Provide the [X, Y] coordinate of the cell's center where the given text is located.  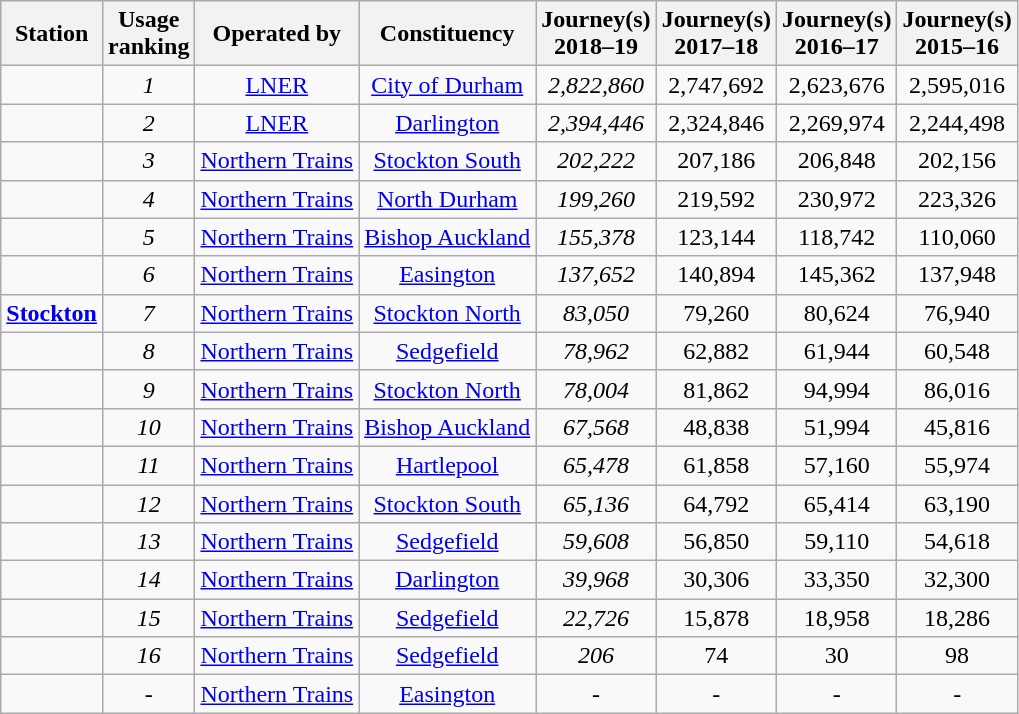
83,050 [596, 313]
2 [148, 123]
16 [148, 656]
2,244,498 [957, 123]
10 [148, 427]
230,972 [837, 199]
137,948 [957, 275]
City of Durham [448, 85]
63,190 [957, 503]
22,726 [596, 618]
98 [957, 656]
Hartlepool [448, 465]
199,260 [596, 199]
Stockton [52, 313]
Constituency [448, 34]
57,160 [837, 465]
9 [148, 389]
67,568 [596, 427]
15,878 [716, 618]
56,850 [716, 542]
30 [837, 656]
155,378 [596, 237]
32,300 [957, 580]
61,858 [716, 465]
81,862 [716, 389]
94,994 [837, 389]
60,548 [957, 351]
78,004 [596, 389]
86,016 [957, 389]
59,608 [596, 542]
2,623,676 [837, 85]
8 [148, 351]
206,848 [837, 161]
18,958 [837, 618]
33,350 [837, 580]
74 [716, 656]
5 [148, 237]
61,944 [837, 351]
137,652 [596, 275]
118,742 [837, 237]
123,144 [716, 237]
55,974 [957, 465]
11 [148, 465]
Journey(s)2017–18 [716, 34]
65,414 [837, 503]
Journey(s)2015–16 [957, 34]
206 [596, 656]
80,624 [837, 313]
48,838 [716, 427]
2,747,692 [716, 85]
223,326 [957, 199]
14 [148, 580]
2,269,974 [837, 123]
3 [148, 161]
76,940 [957, 313]
64,792 [716, 503]
13 [148, 542]
Journey(s)2016–17 [837, 34]
2,822,860 [596, 85]
4 [148, 199]
Station [52, 34]
2,394,446 [596, 123]
54,618 [957, 542]
12 [148, 503]
207,186 [716, 161]
62,882 [716, 351]
202,222 [596, 161]
45,816 [957, 427]
7 [148, 313]
Usageranking [148, 34]
65,136 [596, 503]
51,994 [837, 427]
59,110 [837, 542]
2,324,846 [716, 123]
65,478 [596, 465]
6 [148, 275]
79,260 [716, 313]
140,894 [716, 275]
18,286 [957, 618]
15 [148, 618]
219,592 [716, 199]
Operated by [277, 34]
145,362 [837, 275]
30,306 [716, 580]
110,060 [957, 237]
1 [148, 85]
202,156 [957, 161]
39,968 [596, 580]
78,962 [596, 351]
Journey(s)2018–19 [596, 34]
2,595,016 [957, 85]
North Durham [448, 199]
